Search for the cell housing the specified text and yield its (X, Y) center coordinate. 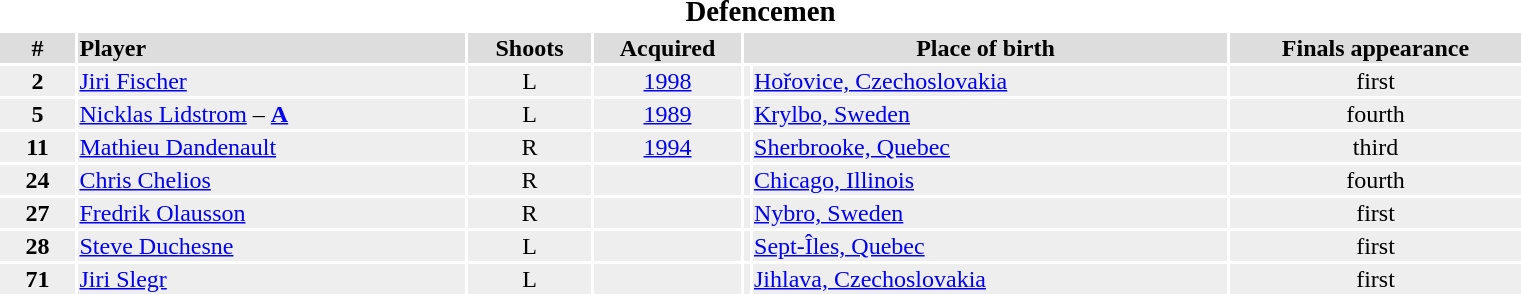
11 (38, 147)
Nybro, Sweden (990, 213)
Fredrik Olausson (272, 213)
Steve Duchesne (272, 246)
1989 (668, 114)
Jihlava, Czechoslovakia (990, 279)
Krylbo, Sweden (990, 114)
5 (38, 114)
Finals appearance (1376, 48)
third (1376, 147)
Jiri Fischer (272, 81)
Chicago, Illinois (990, 180)
# (38, 48)
28 (38, 246)
27 (38, 213)
Player (272, 48)
Sherbrooke, Quebec (990, 147)
Hořovice, Czechoslovakia (990, 81)
1994 (668, 147)
Acquired (668, 48)
Shoots (530, 48)
Nicklas Lidstrom – A (272, 114)
24 (38, 180)
Place of birth (986, 48)
Jiri Slegr (272, 279)
Chris Chelios (272, 180)
Mathieu Dandenault (272, 147)
Sept-Îles, Quebec (990, 246)
71 (38, 279)
1998 (668, 81)
2 (38, 81)
